Scan for the cell matching the given text and deliver its (X, Y) coordinate at center. 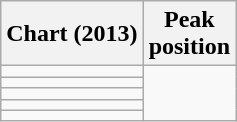
Peakposition (189, 34)
Chart (2013) (72, 34)
